Capture the cell that displays the provided text and extract its [x, y] central coordinate. 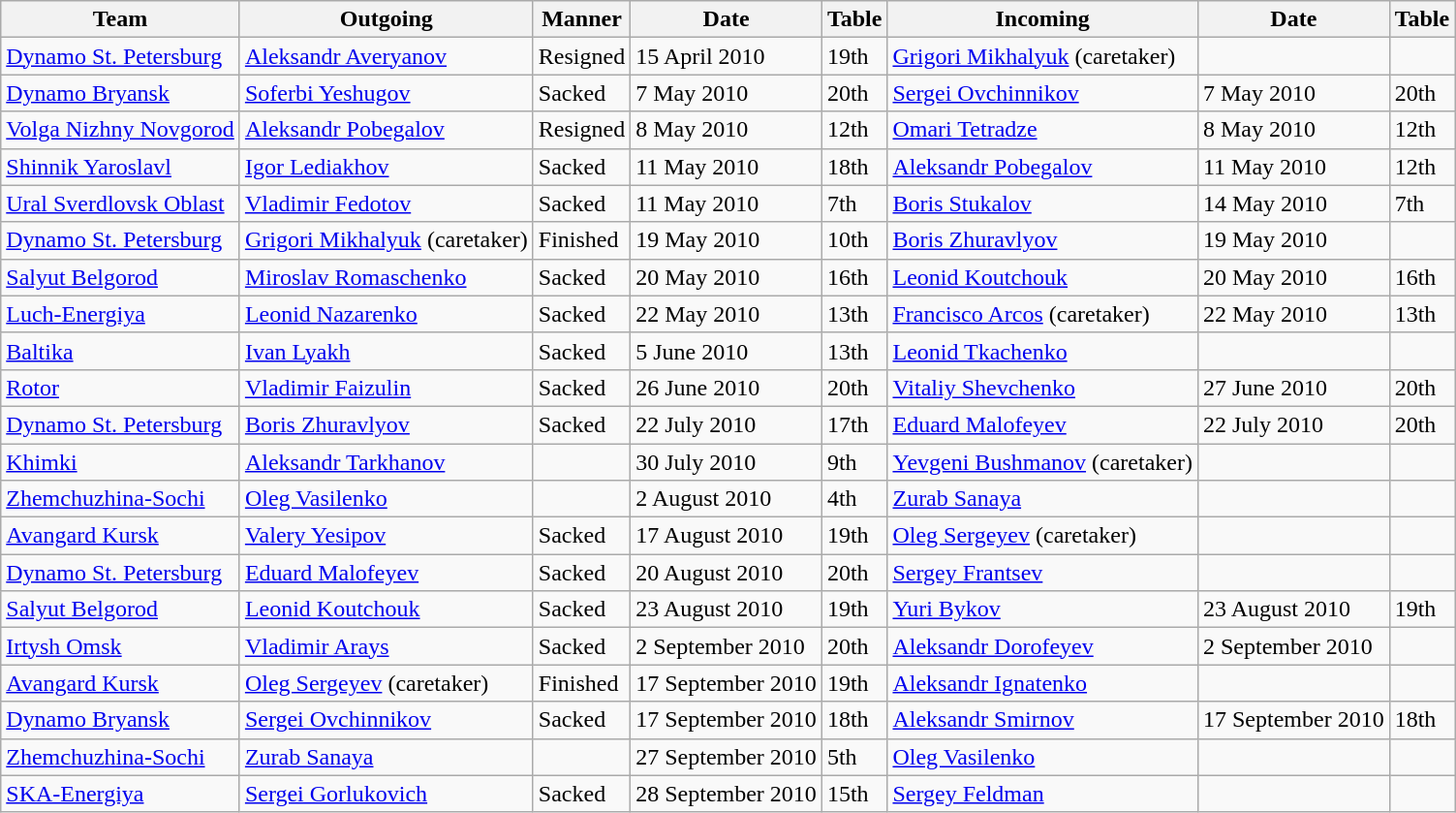
Volga Nizhny Novgorod [120, 130]
Irtysh Omsk [120, 646]
Vladimir Fedotov [386, 203]
Valery Yesipov [386, 536]
Sergei Gorlukovich [386, 794]
Omari Tetradze [1042, 130]
26 June 2010 [727, 388]
27 September 2010 [727, 757]
15th [854, 794]
Aleksandr Dorofeyev [1042, 646]
Vitaliy Shevchenko [1042, 388]
10th [854, 240]
Igor Lediakhov [386, 167]
14 May 2010 [1293, 203]
Soferbi Yeshugov [386, 93]
Sergey Feldman [1042, 794]
Leonid Tkachenko [1042, 351]
17th [854, 424]
Aleksandr Averyanov [386, 56]
Luch-Energiya [120, 314]
Ivan Lyakh [386, 351]
Francisco Arcos (caretaker) [1042, 314]
Manner [581, 19]
4th [854, 499]
20 August 2010 [727, 573]
Aleksandr Tarkhanov [386, 462]
15 April 2010 [727, 56]
Miroslav Romaschenko [386, 277]
17 August 2010 [727, 536]
Ural Sverdlovsk Oblast [120, 203]
Shinnik Yaroslavl [120, 167]
Yuri Bykov [1042, 610]
Sergey Frantsev [1042, 573]
Leonid Nazarenko [386, 314]
30 July 2010 [727, 462]
Outgoing [386, 19]
2 August 2010 [727, 499]
28 September 2010 [727, 794]
5 June 2010 [727, 351]
5th [854, 757]
Aleksandr Smirnov [1042, 720]
Vladimir Faizulin [386, 388]
Rotor [120, 388]
Yevgeni Bushmanov (caretaker) [1042, 462]
SKA-Energiya [120, 794]
Incoming [1042, 19]
Team [120, 19]
Vladimir Arays [386, 646]
27 June 2010 [1293, 388]
Boris Stukalov [1042, 203]
Baltika [120, 351]
9th [854, 462]
Aleksandr Ignatenko [1042, 683]
Khimki [120, 462]
